Return (x, y) of the center of cell containing provided text 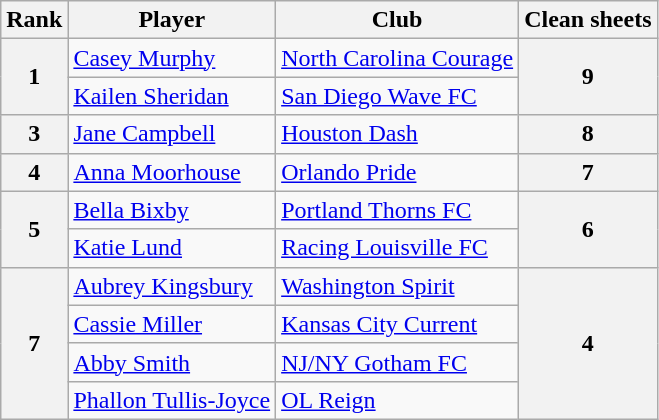
OL Reign (398, 400)
1 (34, 77)
Anna Moorhouse (172, 172)
Racing Louisville FC (398, 248)
North Carolina Courage (398, 58)
Kansas City Current (398, 324)
Cassie Miller (172, 324)
Phallon Tullis-Joyce (172, 400)
Abby Smith (172, 362)
Houston Dash (398, 134)
Orlando Pride (398, 172)
Clean sheets (588, 20)
Casey Murphy (172, 58)
Aubrey Kingsbury (172, 286)
Player (172, 20)
San Diego Wave FC (398, 96)
Kailen Sheridan (172, 96)
9 (588, 77)
Jane Campbell (172, 134)
Washington Spirit (398, 286)
NJ/NY Gotham FC (398, 362)
Portland Thorns FC (398, 210)
6 (588, 229)
8 (588, 134)
Club (398, 20)
Rank (34, 20)
3 (34, 134)
Bella Bixby (172, 210)
Katie Lund (172, 248)
5 (34, 229)
